Provide the (x, y) coordinate of the cell's center where the given text is located.  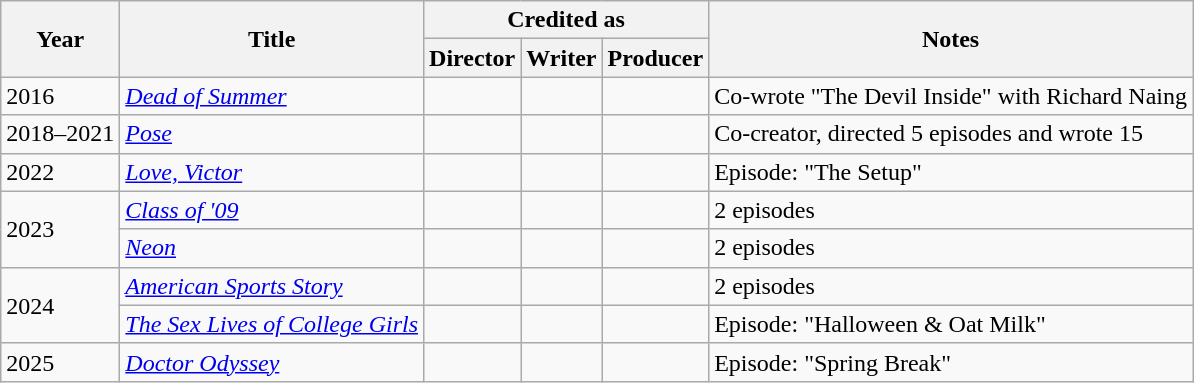
Year (60, 39)
2022 (60, 172)
Dead of Summer (272, 96)
Title (272, 39)
2024 (60, 305)
Notes (951, 39)
Class of '09 (272, 210)
Episode: "Halloween & Oat Milk" (951, 324)
Episode: "Spring Break" (951, 362)
Co-wrote "The Devil Inside" with Richard Naing (951, 96)
Doctor Odyssey (272, 362)
Pose (272, 134)
Episode: "The Setup" (951, 172)
Credited as (566, 20)
Writer (562, 58)
Love, Victor (272, 172)
2025 (60, 362)
The Sex Lives of College Girls (272, 324)
2023 (60, 229)
Neon (272, 248)
Director (472, 58)
Producer (656, 58)
2018–2021 (60, 134)
Co-creator, directed 5 episodes and wrote 15 (951, 134)
2016 (60, 96)
American Sports Story (272, 286)
